Extract the (x, y) coordinate from the center of the cell holding the provided text.  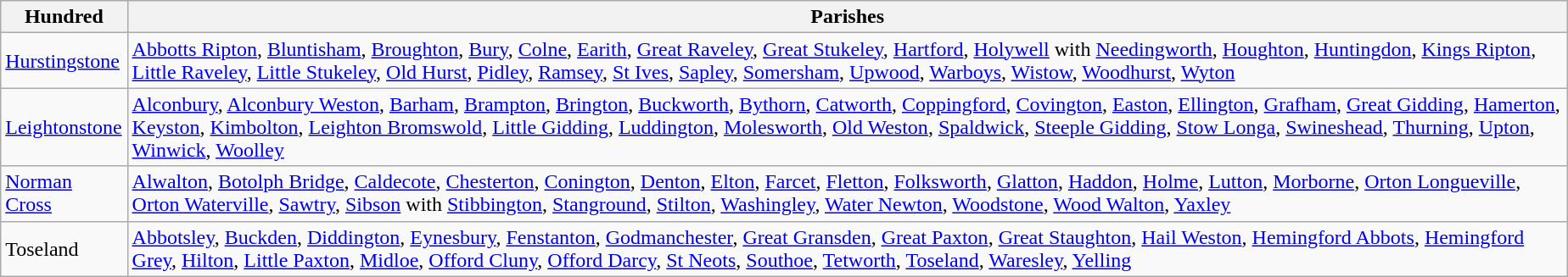
Hurstingstone (64, 61)
Toseland (64, 249)
Leightonstone (64, 127)
Hundred (64, 17)
Norman Cross (64, 193)
Parishes (847, 17)
